Determine the (X, Y) coordinate at the center of the cell enclosing the given text.  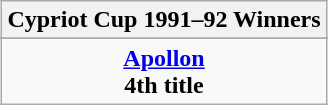
Cypriot Cup 1991–92 Winners (164, 20)
Apollon4th title (164, 72)
